From the cell containing the given text, extract its center point as [X, Y] coordinate. 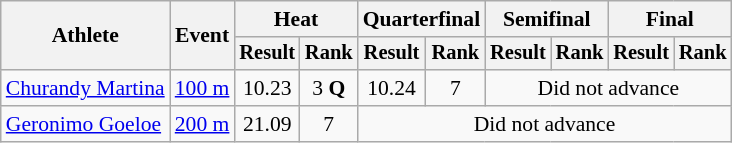
200 m [202, 124]
10.23 [267, 88]
3 Q [329, 88]
Final [670, 19]
Athlete [86, 36]
10.24 [392, 88]
Semifinal [546, 19]
Heat [296, 19]
21.09 [267, 124]
100 m [202, 88]
Geronimo Goeloe [86, 124]
Quarterfinal [422, 19]
Churandy Martina [86, 88]
Event [202, 36]
